For the text-containing cell, return its midpoint in (x, y) coordinate format. 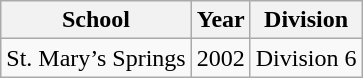
Division (306, 20)
St. Mary’s Springs (96, 58)
2002 (220, 58)
Division 6 (306, 58)
School (96, 20)
Year (220, 20)
